Provide the (X, Y) coordinate of the cell's center where the given text is located.  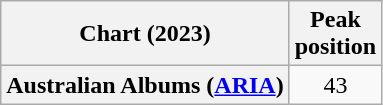
43 (335, 85)
Chart (2023) (145, 34)
Peakposition (335, 34)
Australian Albums (ARIA) (145, 85)
